Search for the cell housing the specified text and yield its [X, Y] center coordinate. 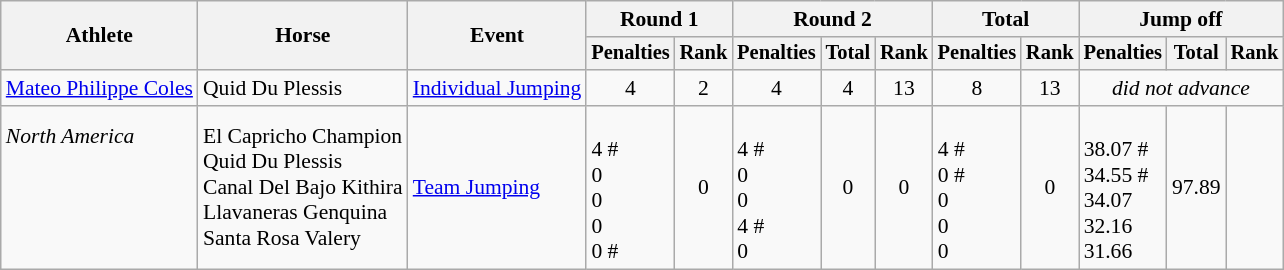
Athlete [100, 36]
Team Jumping [498, 188]
Event [498, 36]
Round 2 [832, 19]
North America [100, 188]
Horse [303, 36]
did not advance [1182, 88]
Individual Jumping [498, 88]
4 #004 #0 [776, 188]
97.89 [1196, 188]
4 #0000 # [630, 188]
Mateo Philippe Coles [100, 88]
2 [704, 88]
4 #0 #000 [977, 188]
8 [977, 88]
El Capricho ChampionQuid Du PlessisCanal Del Bajo KithiraLlavaneras GenquinaSanta Rosa Valery [303, 188]
38.07 #34.55 #34.0732.1631.66 [1123, 188]
Jump off [1182, 19]
Quid Du Plessis [303, 88]
Round 1 [659, 19]
